From the cell containing the given text, extract its center point as [x, y] coordinate. 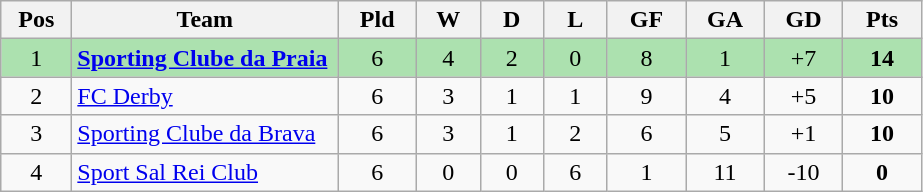
+5 [804, 96]
+7 [804, 58]
5 [726, 134]
GF [646, 20]
-10 [804, 172]
Sporting Clube da Brava [205, 134]
8 [646, 58]
Pts [882, 20]
GA [726, 20]
L [576, 20]
9 [646, 96]
Team [205, 20]
11 [726, 172]
Sport Sal Rei Club [205, 172]
D [512, 20]
GD [804, 20]
Pos [36, 20]
FC Derby [205, 96]
14 [882, 58]
Sporting Clube da Praia [205, 58]
Pld [378, 20]
W [448, 20]
+1 [804, 134]
